Extract the (X, Y) coordinate from the center of the cell holding the provided text.  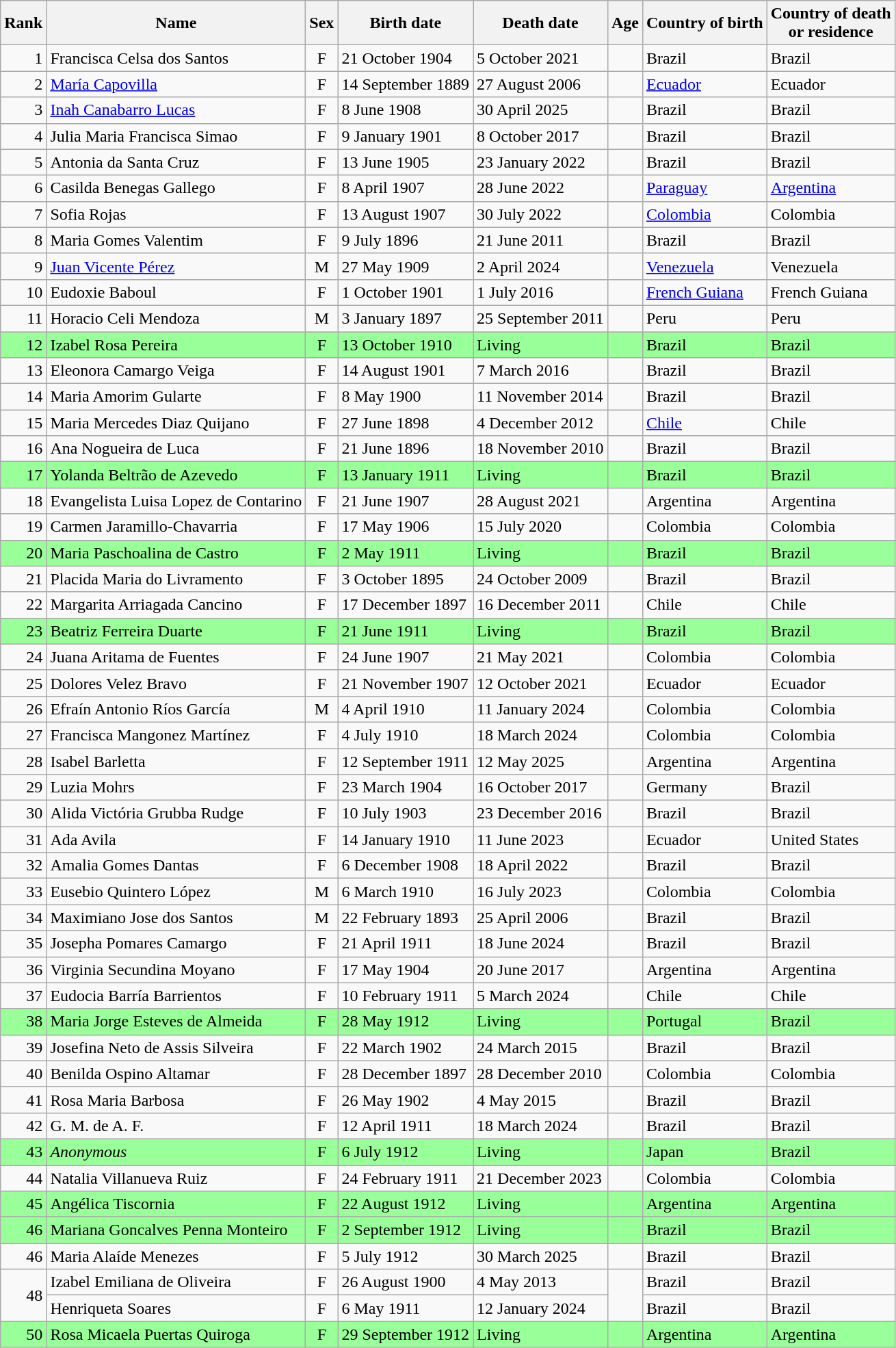
35 (23, 944)
11 November 2014 (540, 397)
United States (830, 840)
8 May 1900 (406, 397)
28 August 2021 (540, 501)
12 April 1911 (406, 1126)
27 June 1898 (406, 423)
6 July 1912 (406, 1152)
13 January 1911 (406, 475)
16 December 2011 (540, 605)
21 May 2021 (540, 657)
4 April 1910 (406, 709)
Juan Vicente Pérez (176, 266)
Inah Canabarro Lucas (176, 110)
4 July 1910 (406, 735)
16 (23, 449)
Rosa Maria Barbosa (176, 1100)
Maria Gomes Valentim (176, 240)
25 April 2006 (540, 918)
3 January 1897 (406, 318)
28 June 2022 (540, 188)
16 July 2023 (540, 892)
Francisca Celsa dos Santos (176, 58)
Name (176, 23)
Francisca Mangonez Martínez (176, 735)
17 May 1904 (406, 970)
4 December 2012 (540, 423)
5 March 2024 (540, 996)
29 (23, 788)
27 August 2006 (540, 84)
Placida Maria do Livramento (176, 579)
Country of death or residence (830, 23)
Alida Victória Grubba Rudge (176, 814)
Juana Aritama de Fuentes (176, 657)
6 May 1911 (406, 1308)
Antonia da Santa Cruz (176, 162)
Evangelista Luisa Lopez de Contarino (176, 501)
Josefina Neto de Assis Silveira (176, 1048)
13 October 1910 (406, 344)
Isabel Barletta (176, 762)
1 October 1901 (406, 292)
Josepha Pomares Camargo (176, 944)
17 December 1897 (406, 605)
23 (23, 631)
17 (23, 475)
29 September 1912 (406, 1334)
28 December 2010 (540, 1074)
7 (23, 214)
15 July 2020 (540, 527)
María Capovilla (176, 84)
30 April 2025 (540, 110)
7 March 2016 (540, 371)
Benilda Ospino Altamar (176, 1074)
Carmen Jaramillo-Chavarria (176, 527)
11 January 2024 (540, 709)
Sex (321, 23)
Birth date (406, 23)
24 February 1911 (406, 1178)
1 July 2016 (540, 292)
33 (23, 892)
Maria Amorim Gularte (176, 397)
13 June 1905 (406, 162)
20 June 2017 (540, 970)
Maximiano Jose dos Santos (176, 918)
20 (23, 553)
12 May 2025 (540, 762)
18 November 2010 (540, 449)
34 (23, 918)
Amalia Gomes Dantas (176, 866)
41 (23, 1100)
Henriqueta Soares (176, 1308)
27 May 1909 (406, 266)
39 (23, 1048)
Luzia Mohrs (176, 788)
Margarita Arriagada Cancino (176, 605)
28 May 1912 (406, 1022)
14 September 1889 (406, 84)
Death date (540, 23)
Efraín Antonio Ríos García (176, 709)
Maria Alaíde Menezes (176, 1256)
8 June 1908 (406, 110)
Age (625, 23)
50 (23, 1334)
Maria Jorge Esteves de Almeida (176, 1022)
43 (23, 1152)
3 October 1895 (406, 579)
Eudocia Barría Barrientos (176, 996)
Izabel Emiliana de Oliveira (176, 1282)
Casilda Benegas Gallego (176, 188)
23 December 2016 (540, 814)
21 June 1896 (406, 449)
5 (23, 162)
6 (23, 188)
28 (23, 762)
12 (23, 344)
Germany (704, 788)
21 June 1907 (406, 501)
26 May 1902 (406, 1100)
Angélica Tiscornia (176, 1204)
Julia Maria Francisca Simao (176, 136)
Country of birth (704, 23)
Mariana Goncalves Penna Monteiro (176, 1230)
Paraguay (704, 188)
16 October 2017 (540, 788)
8 (23, 240)
10 July 1903 (406, 814)
14 August 1901 (406, 371)
9 July 1896 (406, 240)
Portugal (704, 1022)
Beatriz Ferreira Duarte (176, 631)
21 June 2011 (540, 240)
8 October 2017 (540, 136)
5 October 2021 (540, 58)
Horacio Celi Mendoza (176, 318)
24 March 2015 (540, 1048)
10 February 1911 (406, 996)
24 October 2009 (540, 579)
21 (23, 579)
40 (23, 1074)
Eudoxie Baboul (176, 292)
13 (23, 371)
21 June 1911 (406, 631)
Yolanda Beltrão de Azevedo (176, 475)
14 (23, 397)
2 (23, 84)
3 (23, 110)
28 December 1897 (406, 1074)
24 (23, 657)
36 (23, 970)
48 (23, 1295)
12 January 2024 (540, 1308)
Dolores Velez Bravo (176, 683)
G. M. de A. F. (176, 1126)
30 (23, 814)
22 (23, 605)
8 April 1907 (406, 188)
Izabel Rosa Pereira (176, 344)
21 November 1907 (406, 683)
5 July 1912 (406, 1256)
18 April 2022 (540, 866)
Maria Mercedes Diaz Quijano (176, 423)
26 (23, 709)
30 March 2025 (540, 1256)
4 (23, 136)
10 (23, 292)
32 (23, 866)
37 (23, 996)
22 March 1902 (406, 1048)
27 (23, 735)
11 (23, 318)
Ada Avila (176, 840)
9 January 1901 (406, 136)
19 (23, 527)
9 (23, 266)
30 July 2022 (540, 214)
21 December 2023 (540, 1178)
17 May 1906 (406, 527)
6 December 1908 (406, 866)
21 October 1904 (406, 58)
4 May 2013 (540, 1282)
Anonymous (176, 1152)
14 January 1910 (406, 840)
Rank (23, 23)
Maria Paschoalina de Castro (176, 553)
12 September 1911 (406, 762)
25 September 2011 (540, 318)
Japan (704, 1152)
31 (23, 840)
45 (23, 1204)
21 April 1911 (406, 944)
Ana Nogueira de Luca (176, 449)
38 (23, 1022)
26 August 1900 (406, 1282)
Virginia Secundina Moyano (176, 970)
Natalia Villanueva Ruiz (176, 1178)
18 June 2024 (540, 944)
6 March 1910 (406, 892)
24 June 1907 (406, 657)
13 August 1907 (406, 214)
12 October 2021 (540, 683)
2 September 1912 (406, 1230)
15 (23, 423)
2 May 1911 (406, 553)
18 (23, 501)
25 (23, 683)
1 (23, 58)
22 February 1893 (406, 918)
2 April 2024 (540, 266)
23 March 1904 (406, 788)
23 January 2022 (540, 162)
44 (23, 1178)
Eleonora Camargo Veiga (176, 371)
Rosa Micaela Puertas Quiroga (176, 1334)
Sofia Rojas (176, 214)
Eusebio Quintero López (176, 892)
42 (23, 1126)
11 June 2023 (540, 840)
22 August 1912 (406, 1204)
4 May 2015 (540, 1100)
